Determine the [x, y] coordinate at the center of the cell enclosing the given text.  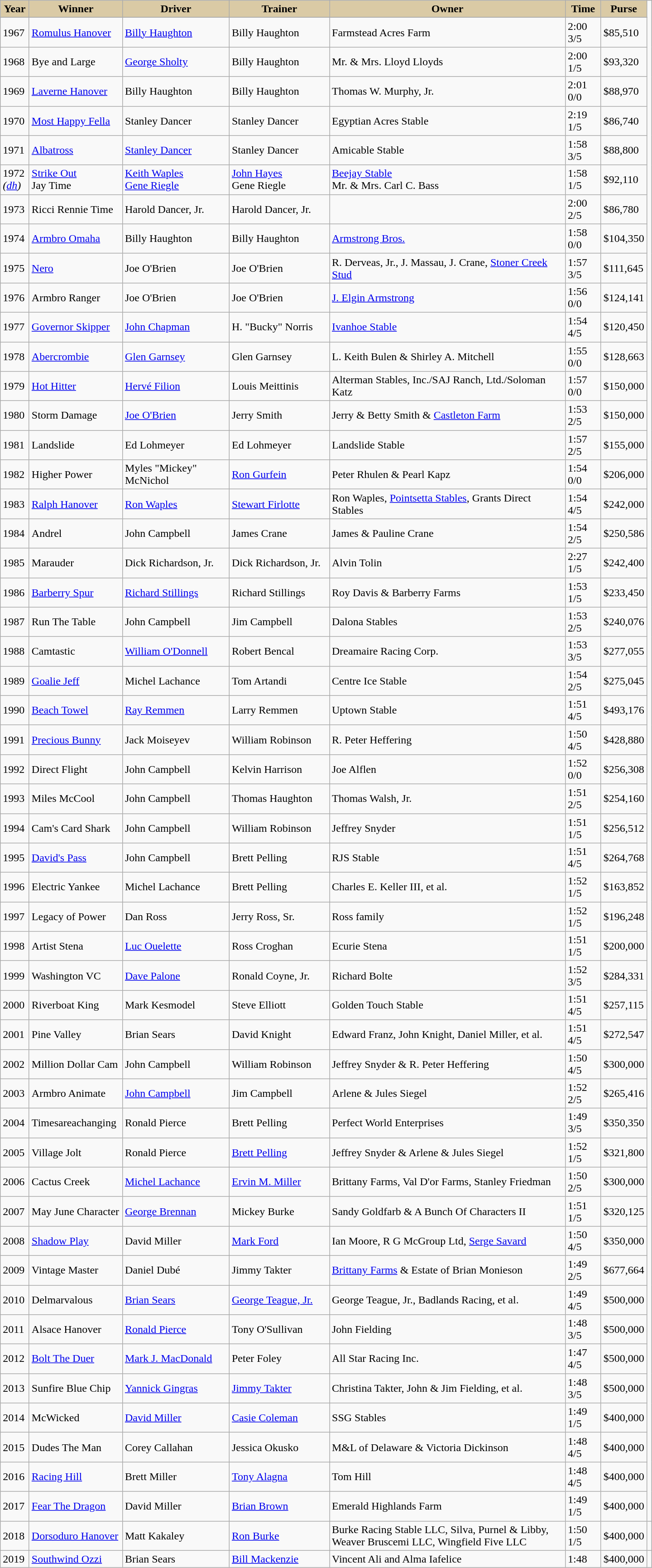
Armbro Ranger [76, 297]
Strike OutJay Time [76, 179]
1:47 4/5 [583, 1359]
$254,160 [624, 798]
George Sholty [176, 62]
Andrel [76, 534]
Ross family [447, 917]
1999 [15, 976]
Pine Valley [76, 1035]
H. "Bucky" Norris [279, 327]
$275,045 [624, 680]
Ray Remmen [176, 710]
Alsace Hanover [76, 1329]
R. Derveas, Jr., J. Massau, J. Crane, Stoner Creek Stud [447, 268]
Ecurie Stena [447, 946]
Egyptian Acres Stable [447, 121]
Jeffrey Snyder & Arlene & Jules Siegel [447, 1153]
Landslide Stable [447, 445]
1:53 1/5 [583, 593]
Abercrombie [76, 356]
2009 [15, 1270]
1969 [15, 92]
George Teague, Jr. [279, 1299]
Racing Hill [76, 1477]
2:27 1/5 [583, 563]
John HayesGene Riegle [279, 179]
1980 [15, 416]
2015 [15, 1447]
1973 [15, 209]
2001 [15, 1035]
Edward Franz, John Knight, Daniel Miller, et al. [447, 1035]
Steve Elliott [279, 1005]
2008 [15, 1240]
$350,350 [624, 1123]
David's Pass [76, 858]
M&L of Delaware & Victoria Dickinson [447, 1447]
1:58 0/0 [583, 238]
Ralph Hanover [76, 504]
J. Elgin Armstrong [447, 297]
Peter Foley [279, 1359]
Ervin M. Miller [279, 1182]
Farmstead Acres Farm [447, 33]
Jack Moiseyev [176, 739]
$321,800 [624, 1153]
Jeffrey Snyder & R. Peter Heffering [447, 1064]
Ross Croghan [279, 946]
$206,000 [624, 475]
Ron Waples [176, 504]
Dave Palone [176, 976]
Mark J. MacDonald [176, 1359]
Mark Ford [279, 1240]
Tony Alagna [279, 1477]
1970 [15, 121]
Jerry Smith [279, 416]
Ricci Rennie Time [76, 209]
Cactus Creek [76, 1182]
$272,547 [624, 1035]
Electric Yankee [76, 887]
1978 [15, 356]
$200,000 [624, 946]
Purse [624, 9]
Jerry Ross, Sr. [279, 917]
1:50 2/5 [583, 1182]
Bill Mackenzie [279, 1559]
Keith WaplesGene Riegle [176, 179]
Shadow Play [76, 1240]
1:50 1/5 [583, 1536]
Dudes The Man [76, 1447]
Centre Ice Stable [447, 680]
Storm Damage [76, 416]
Mr. & Mrs. Lloyd Lloyds [447, 62]
Cam's Card Shark [76, 828]
1:53 3/5 [583, 651]
Thomas Haughton [279, 798]
David Knight [279, 1035]
2003 [15, 1094]
Tom Artandi [279, 680]
1:51 2/5 [583, 798]
$284,331 [624, 976]
1987 [15, 622]
2004 [15, 1123]
1968 [15, 62]
1982 [15, 475]
Precious Bunny [76, 739]
Daniel Dubé [176, 1270]
Bolt The Duer [76, 1359]
2002 [15, 1064]
Dreamaire Racing Corp. [447, 651]
Armbro Animate [76, 1094]
2:00 2/5 [583, 209]
1:52 2/5 [583, 1094]
2012 [15, 1359]
$88,800 [624, 150]
1989 [15, 680]
Brian Brown [279, 1506]
Richard Bolte [447, 976]
1:56 0/0 [583, 297]
Corey Callahan [176, 1447]
1:52 3/5 [583, 976]
Village Jolt [76, 1153]
Joe Alflen [447, 769]
Bye and Large [76, 62]
Christina Takter, John & Jim Fielding, et al. [447, 1388]
Larry Remmen [279, 710]
$124,141 [624, 297]
Kelvin Harrison [279, 769]
Arlene & Jules Siegel [447, 1094]
Brett Miller [176, 1477]
1:58 1/5 [583, 179]
Thomas Walsh, Jr. [447, 798]
1994 [15, 828]
Romulus Hanover [76, 33]
Direct Flight [76, 769]
$196,248 [624, 917]
John Fielding [447, 1329]
L. Keith Bulen & Shirley A. Mitchell [447, 356]
$120,450 [624, 327]
$155,000 [624, 445]
1993 [15, 798]
1:49 3/5 [583, 1123]
Stewart Firlotte [279, 504]
Camtastic [76, 651]
Southwind Ozzi [76, 1559]
Perfect World Enterprises [447, 1123]
Dalona Stables [447, 622]
Trainer [279, 9]
All Star Racing Inc. [447, 1359]
1979 [15, 386]
Fear The Dragon [76, 1506]
1:49 2/5 [583, 1270]
Sandy Goldfarb & A Bunch Of Characters II [447, 1211]
Matt Kakaley [176, 1536]
Hot Hitter [76, 386]
2014 [15, 1418]
2000 [15, 1005]
$265,416 [624, 1094]
Emerald Highlands Farm [447, 1506]
1984 [15, 534]
Yannick Gingras [176, 1388]
Year [15, 9]
1:57 0/0 [583, 386]
$277,055 [624, 651]
George Teague, Jr., Badlands Racing, et al. [447, 1299]
$242,400 [624, 563]
2:00 3/5 [583, 33]
Nero [76, 268]
1967 [15, 33]
$233,450 [624, 593]
Alvin Tolin [447, 563]
$250,586 [624, 534]
Myles "Mickey" McNichol [176, 475]
1990 [15, 710]
Artist Stena [76, 946]
2:00 1/5 [583, 62]
2007 [15, 1211]
$350,000 [624, 1240]
1:55 0/0 [583, 356]
$256,512 [624, 828]
Ron Gurfein [279, 475]
1977 [15, 327]
Sunfire Blue Chip [76, 1388]
1974 [15, 238]
2016 [15, 1477]
$163,852 [624, 887]
Casie Coleman [279, 1418]
$92,110 [624, 179]
Mark Kesmodel [176, 1005]
Landslide [76, 445]
Dan Ross [176, 917]
2013 [15, 1388]
1:54 0/0 [583, 475]
Beejay StableMr. & Mrs. Carl C. Bass [447, 179]
Tony O'Sullivan [279, 1329]
2010 [15, 1299]
$257,115 [624, 1005]
$128,663 [624, 356]
2018 [15, 1536]
$85,510 [624, 33]
Owner [447, 9]
$320,125 [624, 1211]
Marauder [76, 563]
Beach Towel [76, 710]
Luc Ouelette [176, 946]
2017 [15, 1506]
1985 [15, 563]
Louis Meittinis [279, 386]
2011 [15, 1329]
1:58 3/5 [583, 150]
Time [583, 9]
Run The Table [76, 622]
2006 [15, 1182]
2:19 1/5 [583, 121]
Uptown Stable [447, 710]
Driver [176, 9]
Tom Hill [447, 1477]
1975 [15, 268]
SSG Stables [447, 1418]
1988 [15, 651]
Golden Touch Stable [447, 1005]
1971 [15, 150]
1:57 3/5 [583, 268]
1976 [15, 297]
Winner [76, 9]
Barberry Spur [76, 593]
2019 [15, 1559]
1981 [15, 445]
John Chapman [176, 327]
Hervé Filion [176, 386]
Peter Rhulen & Pearl Kapz [447, 475]
Ian Moore, R G McGroup Ltd, Serge Savard [447, 1240]
1:57 2/5 [583, 445]
Jeffrey Snyder [447, 828]
1997 [15, 917]
Armbro Omaha [76, 238]
2005 [15, 1153]
McWicked [76, 1418]
1972(dh) [15, 179]
Jessica Okusko [279, 1447]
Mickey Burke [279, 1211]
Albatross [76, 150]
2:01 0/0 [583, 92]
Goalie Jeff [76, 680]
Thomas W. Murphy, Jr. [447, 92]
$104,350 [624, 238]
Roy Davis & Barberry Farms [447, 593]
Ivanhoe Stable [447, 327]
George Brennan [176, 1211]
May June Character [76, 1211]
James & Pauline Crane [447, 534]
$86,780 [624, 209]
Governor Skipper [76, 327]
Timesareachanging [76, 1123]
1996 [15, 887]
$242,000 [624, 504]
James Crane [279, 534]
Brittany Farms & Estate of Brian Monieson [447, 1270]
Dorsoduro Hanover [76, 1536]
William O'Donnell [176, 651]
Brittany Farms, Val D'or Farms, Stanley Friedman [447, 1182]
1:49 4/5 [583, 1299]
Armstrong Bros. [447, 238]
Washington VC [76, 976]
1995 [15, 858]
1991 [15, 739]
$264,768 [624, 858]
$93,320 [624, 62]
Vintage Master [76, 1270]
Ron Burke [279, 1536]
$240,076 [624, 622]
$111,645 [624, 268]
Ron Waples, Pointsetta Stables, Grants Direct Stables [447, 504]
Jerry & Betty Smith & Castleton Farm [447, 416]
1986 [15, 593]
Ronald Coyne, Jr. [279, 976]
1983 [15, 504]
Million Dollar Cam [76, 1064]
$256,308 [624, 769]
Burke Racing Stable LLC, Silva, Purnel & Libby, Weaver Bruscemi LLC, Wingfield Five LLC [447, 1536]
Most Happy Fella [76, 121]
Amicable Stable [447, 150]
1:48 [583, 1559]
Delmarvalous [76, 1299]
Higher Power [76, 475]
Legacy of Power [76, 917]
$88,970 [624, 92]
$677,664 [624, 1270]
Miles McCool [76, 798]
Charles E. Keller III, et al. [447, 887]
Laverne Hanover [76, 92]
RJS Stable [447, 858]
$493,176 [624, 710]
$428,880 [624, 739]
Alterman Stables, Inc./SAJ Ranch, Ltd./Soloman Katz [447, 386]
Riverboat King [76, 1005]
R. Peter Heffering [447, 739]
$86,740 [624, 121]
Vincent Ali and Alma Iafelice [447, 1559]
1:52 0/0 [583, 769]
Robert Bencal [279, 651]
1992 [15, 769]
1998 [15, 946]
